Pinpoint the cell where the given text exists, returning its [X, Y] midpoint coordinate. 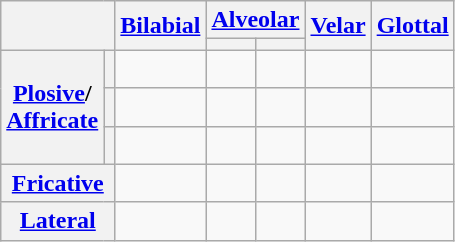
Plosive/Affricate [52, 107]
Lateral [58, 221]
Bilabial [160, 26]
Fricative [58, 183]
Alveolar [256, 20]
Velar [338, 26]
Glottal [412, 26]
